Locate the cell with the specified text and output its (X, Y) center coordinate. 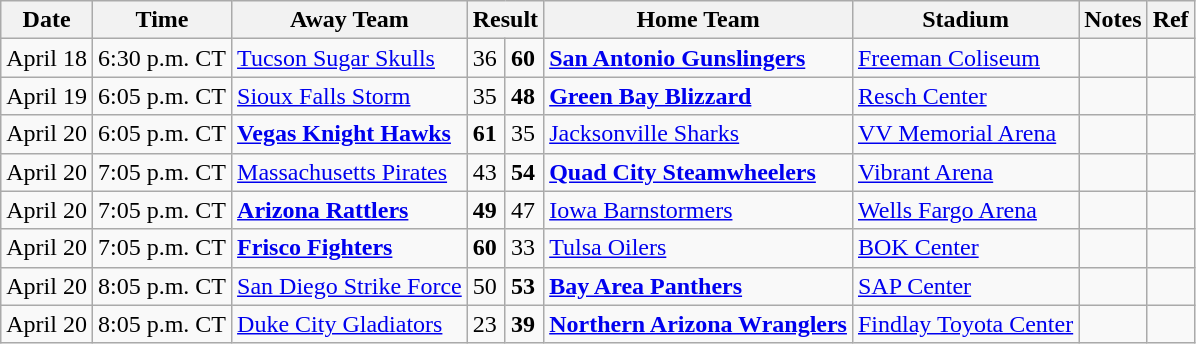
Time (162, 20)
Vibrant Arena (965, 172)
BOK Center (965, 248)
Ref (1170, 20)
Tucson Sugar Skulls (350, 58)
Sioux Falls Storm (350, 96)
54 (524, 172)
Green Bay Blizzard (698, 96)
Away Team (350, 20)
Stadium (965, 20)
SAP Center (965, 286)
48 (524, 96)
San Antonio Gunslingers (698, 58)
Result (505, 20)
43 (486, 172)
Jacksonville Sharks (698, 134)
33 (524, 248)
April 19 (47, 96)
61 (486, 134)
Resch Center (965, 96)
Wells Fargo Arena (965, 210)
Frisco Fighters (350, 248)
Northern Arizona Wranglers (698, 324)
Duke City Gladiators (350, 324)
Iowa Barnstormers (698, 210)
Massachusetts Pirates (350, 172)
Date (47, 20)
Quad City Steamwheelers (698, 172)
47 (524, 210)
49 (486, 210)
36 (486, 58)
Vegas Knight Hawks (350, 134)
39 (524, 324)
VV Memorial Arena (965, 134)
50 (486, 286)
Notes (1113, 20)
6:30 p.m. CT (162, 58)
Freeman Coliseum (965, 58)
San Diego Strike Force (350, 286)
Findlay Toyota Center (965, 324)
Arizona Rattlers (350, 210)
53 (524, 286)
Home Team (698, 20)
April 18 (47, 58)
Bay Area Panthers (698, 286)
23 (486, 324)
Tulsa Oilers (698, 248)
